Pinpoint the cell where the given text exists, returning its (X, Y) midpoint coordinate. 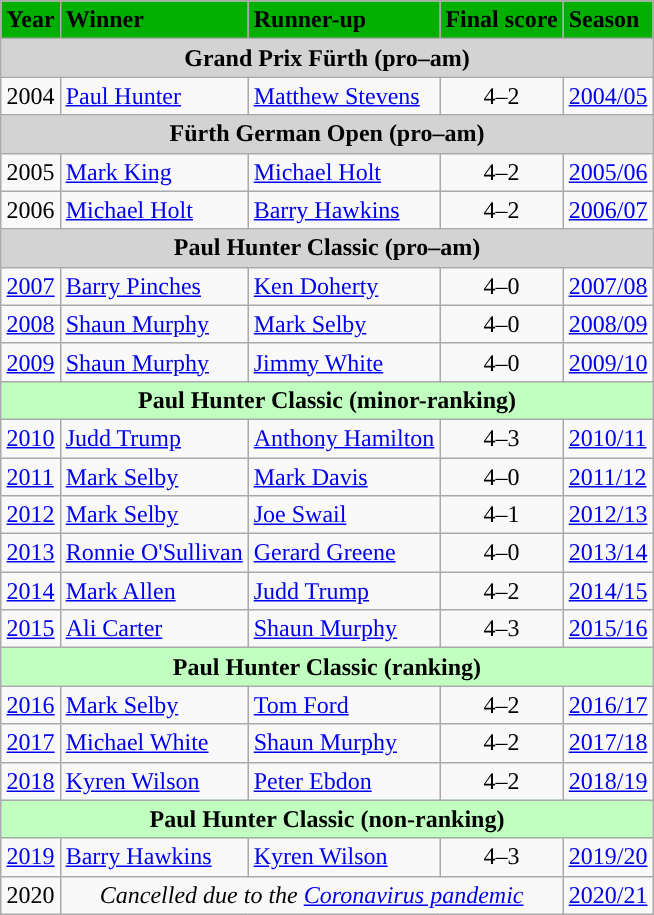
2008/09 (608, 324)
2017 (30, 743)
Cancelled due to the Coronavirus pandemic (312, 895)
Mark Davis (344, 477)
Joe Swail (344, 515)
Paul Hunter Classic (non-ranking) (327, 819)
Michael White (154, 743)
2009 (30, 362)
2005 (30, 172)
Grand Prix Fürth (pro–am) (327, 58)
2018 (30, 781)
Jimmy White (344, 362)
Mark Allen (154, 591)
2004/05 (608, 96)
2019/20 (608, 857)
2012 (30, 515)
2015/16 (608, 629)
Paul Hunter Classic (ranking) (327, 667)
2014 (30, 591)
2010/11 (608, 438)
Season (608, 20)
Runner-up (344, 20)
2008 (30, 324)
Barry Pinches (154, 286)
2015 (30, 629)
2006/07 (608, 210)
Ali Carter (154, 629)
2013 (30, 553)
2007 (30, 286)
Year (30, 20)
2004 (30, 96)
Gerard Greene (344, 553)
2011/12 (608, 477)
2005/06 (608, 172)
2009/10 (608, 362)
Paul Hunter Classic (pro–am) (327, 248)
Anthony Hamilton (344, 438)
Ronnie O'Sullivan (154, 553)
2014/15 (608, 591)
Tom Ford (344, 705)
2007/08 (608, 286)
2013/14 (608, 553)
Matthew Stevens (344, 96)
2020 (30, 895)
2012/13 (608, 515)
Paul Hunter Classic (minor-ranking) (327, 400)
2018/19 (608, 781)
2019 (30, 857)
4–1 (502, 515)
Final score (502, 20)
Peter Ebdon (344, 781)
2011 (30, 477)
2010 (30, 438)
2020/21 (608, 895)
Paul Hunter (154, 96)
Fürth German Open (pro–am) (327, 134)
2016 (30, 705)
Ken Doherty (344, 286)
2017/18 (608, 743)
Mark King (154, 172)
2016/17 (608, 705)
Winner (154, 20)
2006 (30, 210)
